Search for the cell housing the specified text and yield its [x, y] center coordinate. 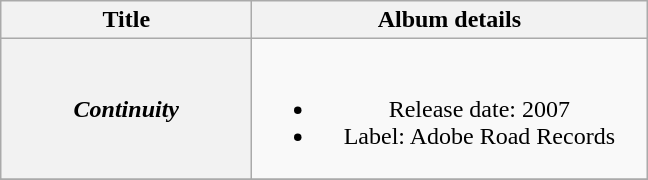
Continuity [126, 109]
Release date: 2007Label: Adobe Road Records [450, 109]
Album details [450, 20]
Title [126, 20]
